Pinpoint the cell where the given text exists, returning its [X, Y] midpoint coordinate. 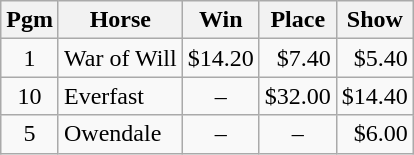
Pgm [30, 20]
10 [30, 96]
$7.40 [298, 58]
Owendale [120, 134]
1 [30, 58]
$14.40 [374, 96]
$32.00 [298, 96]
$14.20 [220, 58]
Win [220, 20]
Horse [120, 20]
Show [374, 20]
War of Will [120, 58]
$5.40 [374, 58]
5 [30, 134]
Place [298, 20]
Everfast [120, 96]
$6.00 [374, 134]
